Identify which cell holds the provided text, then report its [x, y] central coordinate. 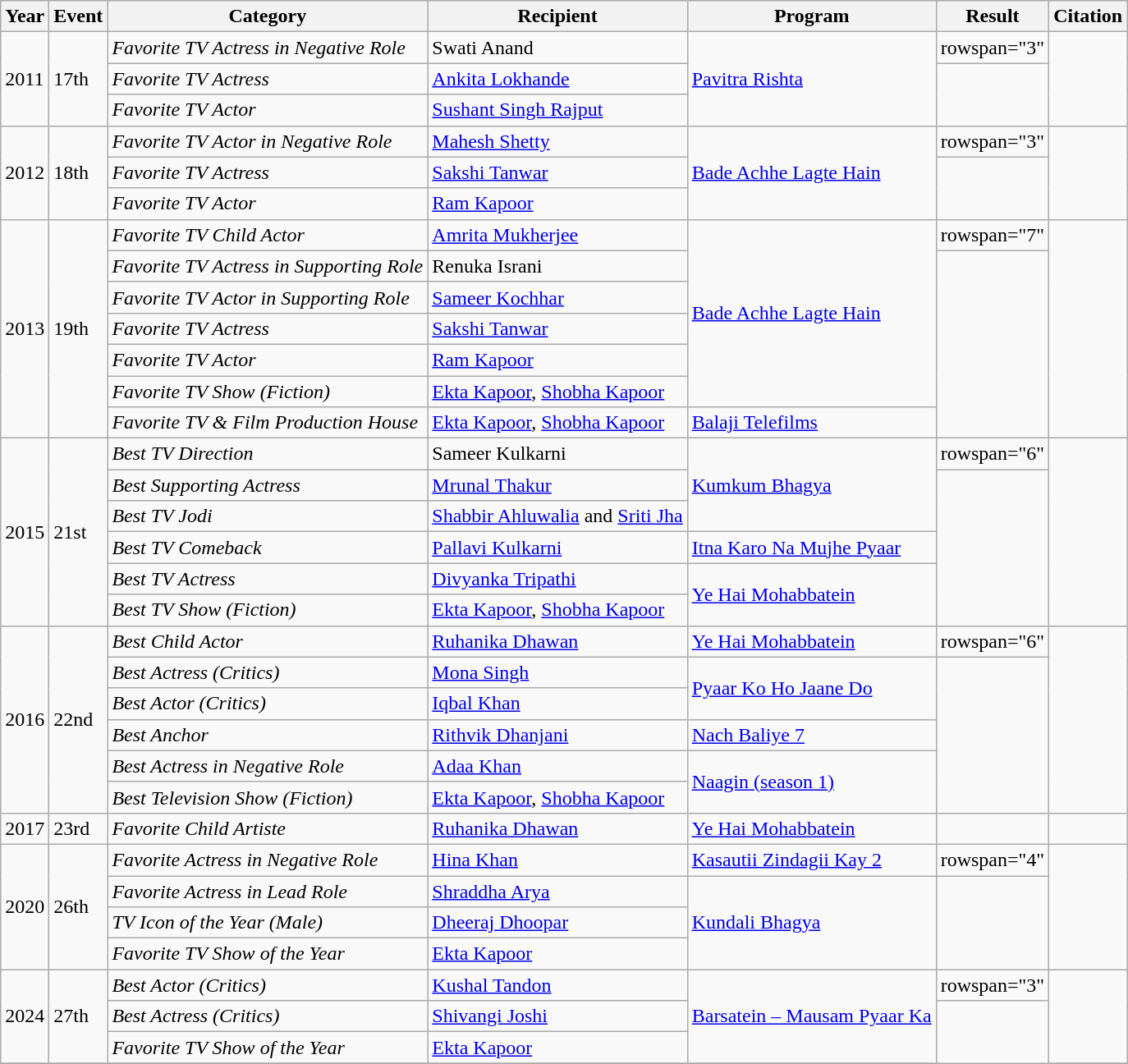
Best TV Comeback [268, 548]
Hina Khan [557, 860]
2024 [25, 1016]
19th [79, 328]
Mona Singh [557, 672]
2012 [25, 172]
Event [79, 16]
Kundali Bhagya [811, 922]
Best Anchor [268, 735]
Kumkum Bhagya [811, 485]
Favorite Actress in Lead Role [268, 891]
Kushal Tandon [557, 985]
Pavitra Rishta [811, 79]
Favorite TV Child Actor [268, 235]
Divyanka Tripathi [557, 579]
Pallavi Kulkarni [557, 548]
Sameer Kochhar [557, 297]
Balaji Telefilms [811, 423]
rowspan="7" [993, 235]
26th [79, 906]
Pyaar Ko Ho Jaane Do [811, 688]
Mrunal Thakur [557, 485]
Favorite TV Show (Fiction) [268, 392]
Naagin (season 1) [811, 782]
Best Actress in Negative Role [268, 766]
Itna Karo Na Mujhe Pyaar [811, 548]
Favorite TV Actress in Negative Role [268, 48]
Amrita Mukherjee [557, 235]
Favorite TV Actress in Supporting Role [268, 266]
2013 [25, 328]
Favorite TV & Film Production House [268, 423]
Shraddha Arya [557, 891]
Best Child Actor [268, 641]
Best TV Direction [268, 454]
Mahesh Shetty [557, 141]
Barsatein – Mausam Pyaar Ka [811, 1016]
Sameer Kulkarni [557, 454]
Best TV Show (Fiction) [268, 610]
Best TV Actress [268, 579]
22nd [79, 719]
Rithvik Dhanjani [557, 735]
Adaa Khan [557, 766]
2020 [25, 906]
23rd [79, 828]
Best Supporting Actress [268, 485]
2015 [25, 532]
Dheeraj Dhoopar [557, 923]
Favorite TV Actor in Negative Role [268, 141]
Kasautii Zindagii Kay 2 [811, 860]
Shabbir Ahluwalia and Sriti Jha [557, 516]
Nach Baliye 7 [811, 735]
2016 [25, 719]
Favorite TV Actor in Supporting Role [268, 297]
Swati Anand [557, 48]
Best Television Show (Fiction) [268, 797]
Renuka Israni [557, 266]
2017 [25, 828]
17th [79, 79]
Recipient [557, 16]
rowspan="4" [993, 860]
Citation [1089, 16]
TV Icon of the Year (Male) [268, 923]
Sushant Singh Rajput [557, 110]
Year [25, 16]
Iqbal Khan [557, 704]
27th [79, 1016]
Favorite Child Artiste [268, 828]
18th [79, 172]
Program [811, 16]
Best TV Jodi [268, 516]
Category [268, 16]
Result [993, 16]
Favorite Actress in Negative Role [268, 860]
Ankita Lokhande [557, 79]
2011 [25, 79]
21st [79, 532]
Shivangi Joshi [557, 1016]
